Scan for the cell matching the given text and deliver its [X, Y] coordinate at center. 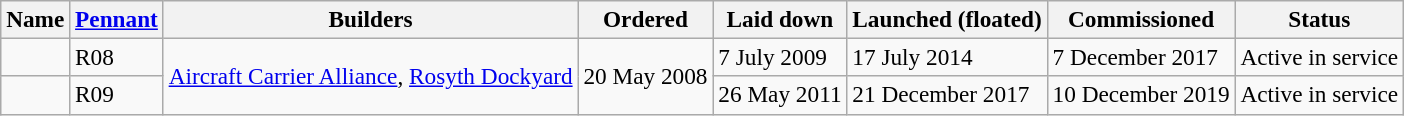
Aircraft Carrier Alliance, Rosyth Dockyard [370, 76]
Status [1319, 19]
21 December 2017 [947, 95]
R09 [117, 95]
Ordered [646, 19]
Name [36, 19]
Launched (floated) [947, 19]
20 May 2008 [646, 76]
26 May 2011 [780, 95]
Builders [370, 19]
7 July 2009 [780, 57]
R08 [117, 57]
7 December 2017 [1141, 57]
17 July 2014 [947, 57]
10 December 2019 [1141, 95]
Pennant [117, 19]
Laid down [780, 19]
Commissioned [1141, 19]
